Capture the cell that displays the provided text and extract its [x, y] central coordinate. 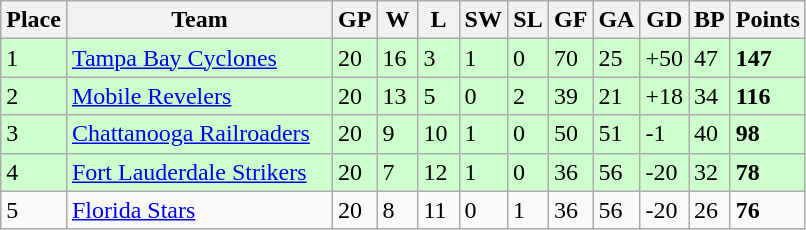
147 [768, 58]
9 [398, 134]
25 [616, 58]
GA [616, 20]
Tampa Bay Cyclones [199, 58]
76 [768, 210]
21 [616, 96]
8 [398, 210]
-1 [664, 134]
SW [483, 20]
78 [768, 172]
12 [438, 172]
Mobile Revelers [199, 96]
51 [616, 134]
Chattanooga Railroaders [199, 134]
+50 [664, 58]
SL [528, 20]
40 [710, 134]
116 [768, 96]
BP [710, 20]
Team [199, 20]
47 [710, 58]
11 [438, 210]
GD [664, 20]
13 [398, 96]
16 [398, 58]
Florida Stars [199, 210]
70 [571, 58]
32 [710, 172]
GF [571, 20]
98 [768, 134]
+18 [664, 96]
39 [571, 96]
50 [571, 134]
26 [710, 210]
W [398, 20]
7 [398, 172]
GP [355, 20]
Points [768, 20]
4 [34, 172]
10 [438, 134]
34 [710, 96]
L [438, 20]
Fort Lauderdale Strikers [199, 172]
Place [34, 20]
